Locate the cell with the specified text and output its (X, Y) center coordinate. 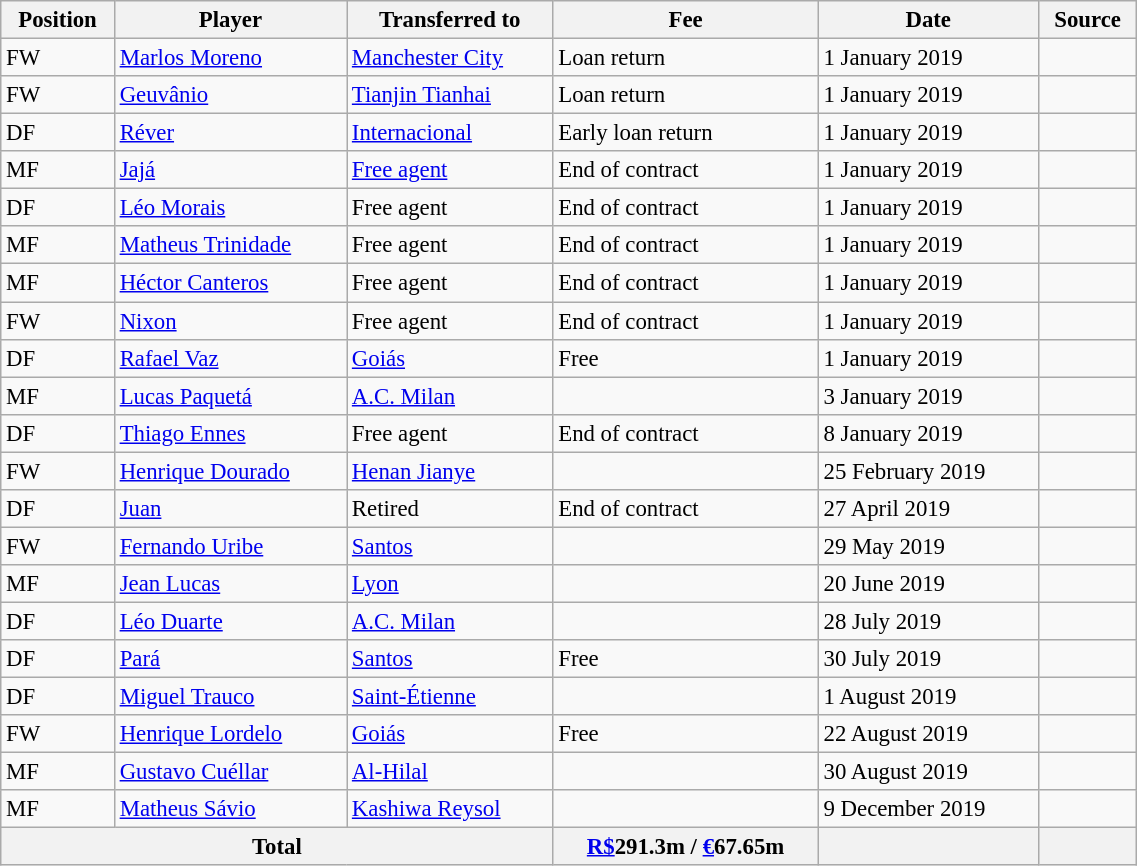
Position (58, 20)
Date (928, 20)
Retired (450, 509)
Rafael Vaz (230, 358)
Henrique Lordelo (230, 734)
Léo Duarte (230, 621)
Henrique Dourado (230, 471)
Matheus Trinidade (230, 245)
Transferred to (450, 20)
Gustavo Cuéllar (230, 772)
Nixon (230, 321)
30 August 2019 (928, 772)
Héctor Canteros (230, 283)
Source (1088, 20)
Thiago Ennes (230, 433)
Jajá (230, 170)
30 July 2019 (928, 659)
Pará (230, 659)
25 February 2019 (928, 471)
1 August 2019 (928, 697)
20 June 2019 (928, 584)
Lyon (450, 584)
Jean Lucas (230, 584)
Henan Jianye (450, 471)
Tianjin Tianhai (450, 95)
Fernando Uribe (230, 546)
Early loan return (686, 133)
Matheus Sávio (230, 809)
Al-Hilal (450, 772)
Geuvânio (230, 95)
Kashiwa Reysol (450, 809)
28 July 2019 (928, 621)
Internacional (450, 133)
Fee (686, 20)
Total (277, 847)
9 December 2019 (928, 809)
Player (230, 20)
3 January 2019 (928, 396)
22 August 2019 (928, 734)
27 April 2019 (928, 509)
Miguel Trauco (230, 697)
Marlos Moreno (230, 58)
Lucas Paquetá (230, 396)
29 May 2019 (928, 546)
R$291.3m / €67.65m (686, 847)
Manchester City (450, 58)
Saint-Étienne (450, 697)
Juan (230, 509)
Léo Morais (230, 208)
8 January 2019 (928, 433)
Réver (230, 133)
